Pinpoint the cell where the given text exists, returning its (X, Y) midpoint coordinate. 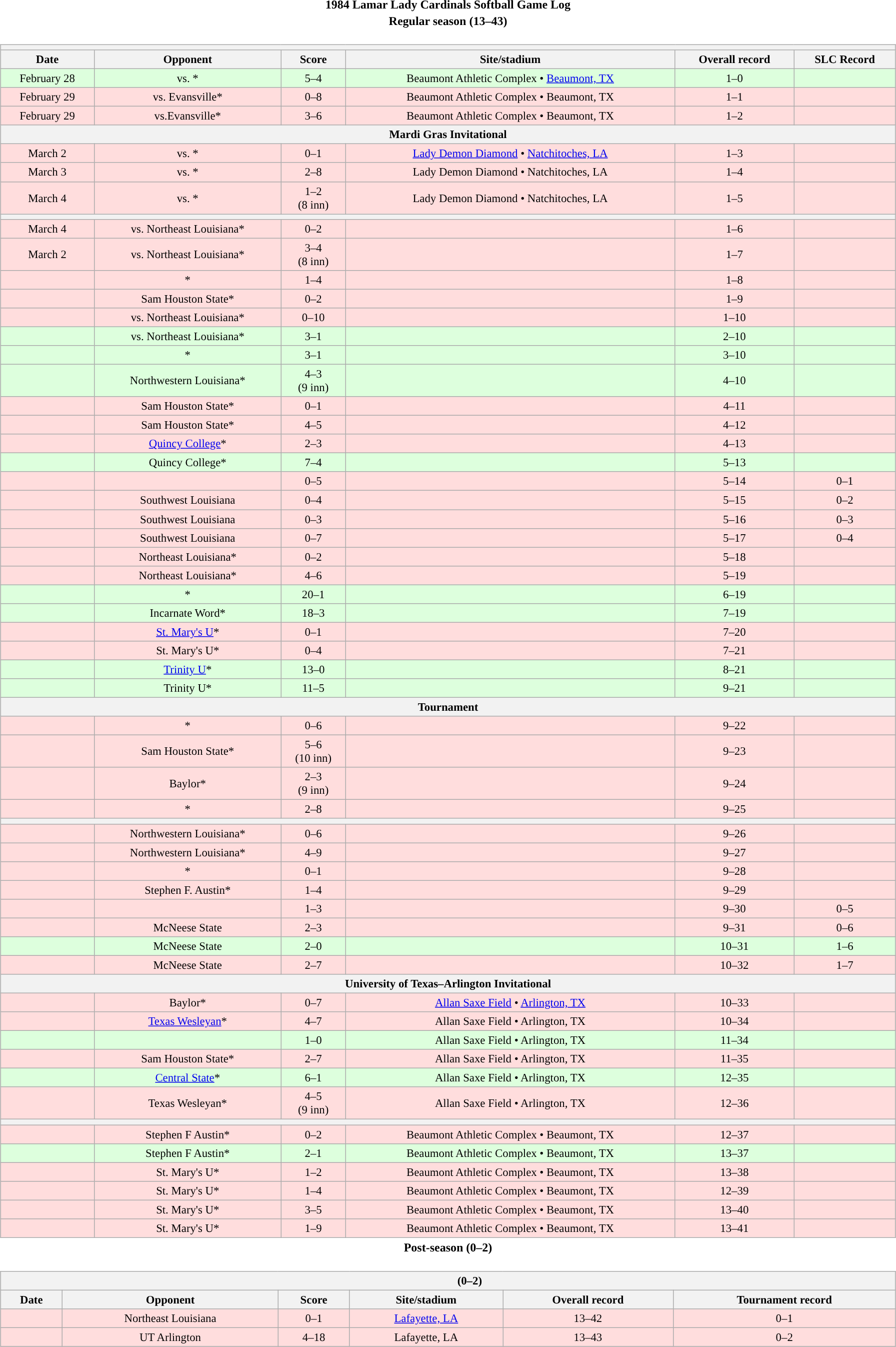
4–7 (313, 1021)
9–26 (734, 833)
12–35 (734, 1078)
vs.Evansville* (187, 116)
5–14 (734, 481)
7–19 (734, 613)
5–4 (313, 78)
5–16 (734, 519)
4–3(9 inn) (313, 380)
4–10 (734, 380)
13–40 (734, 1209)
9–24 (734, 783)
13–42 (588, 1318)
9–23 (734, 751)
7–21 (734, 651)
0–10 (313, 318)
13–0 (313, 669)
4–6 (313, 575)
1–5 (734, 198)
Stephen F. Austin* (187, 890)
1–1 (734, 97)
0–8 (313, 97)
9–30 (734, 908)
7–20 (734, 632)
5–13 (734, 463)
5–17 (734, 538)
University of Texas–Arlington Invitational (448, 984)
Tournament (448, 707)
9–25 (734, 809)
5–19 (734, 575)
4–13 (734, 444)
5–6(10 inn) (313, 751)
4–18 (314, 1337)
Incarnate Word* (187, 613)
10–34 (734, 1021)
12–39 (734, 1190)
13–41 (734, 1228)
9–27 (734, 852)
1–8 (734, 280)
9–31 (734, 927)
UT Arlington (170, 1337)
1–10 (734, 318)
10–33 (734, 1002)
(0–2) (448, 1281)
Northeast Louisiana (170, 1318)
Mardi Gras Invitational (448, 135)
13–38 (734, 1172)
Central State* (187, 1078)
3–10 (734, 355)
4–11 (734, 406)
4–12 (734, 425)
1–2(8 inn) (313, 198)
vs. Evansville* (187, 97)
2–3(9 inn) (313, 783)
12–37 (734, 1134)
20–1 (313, 594)
7–4 (313, 463)
3–5 (313, 1209)
8–21 (734, 669)
February 28 (47, 78)
3–6 (313, 116)
9–28 (734, 871)
9–29 (734, 890)
3–4(8 inn) (313, 254)
Tournament record (784, 1299)
SLC Record (845, 60)
9–22 (734, 726)
10–32 (734, 965)
2–0 (313, 946)
6–19 (734, 594)
5–18 (734, 557)
4–9 (313, 852)
13–37 (734, 1153)
12–36 (734, 1103)
13–43 (588, 1337)
9–21 (734, 688)
11–5 (313, 688)
4–5(9 inn) (313, 1103)
10–31 (734, 946)
4–5 (313, 425)
2–10 (734, 336)
6–1 (313, 1078)
18–3 (313, 613)
March 3 (47, 172)
11–34 (734, 1040)
5–15 (734, 500)
11–35 (734, 1059)
2–1 (313, 1153)
